Find where the given text appears and provide that cell's center as [x, y] coordinate. 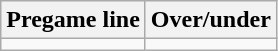
Pregame line [74, 20]
Over/under [210, 20]
